For the text-containing cell, return its midpoint in (X, Y) coordinate format. 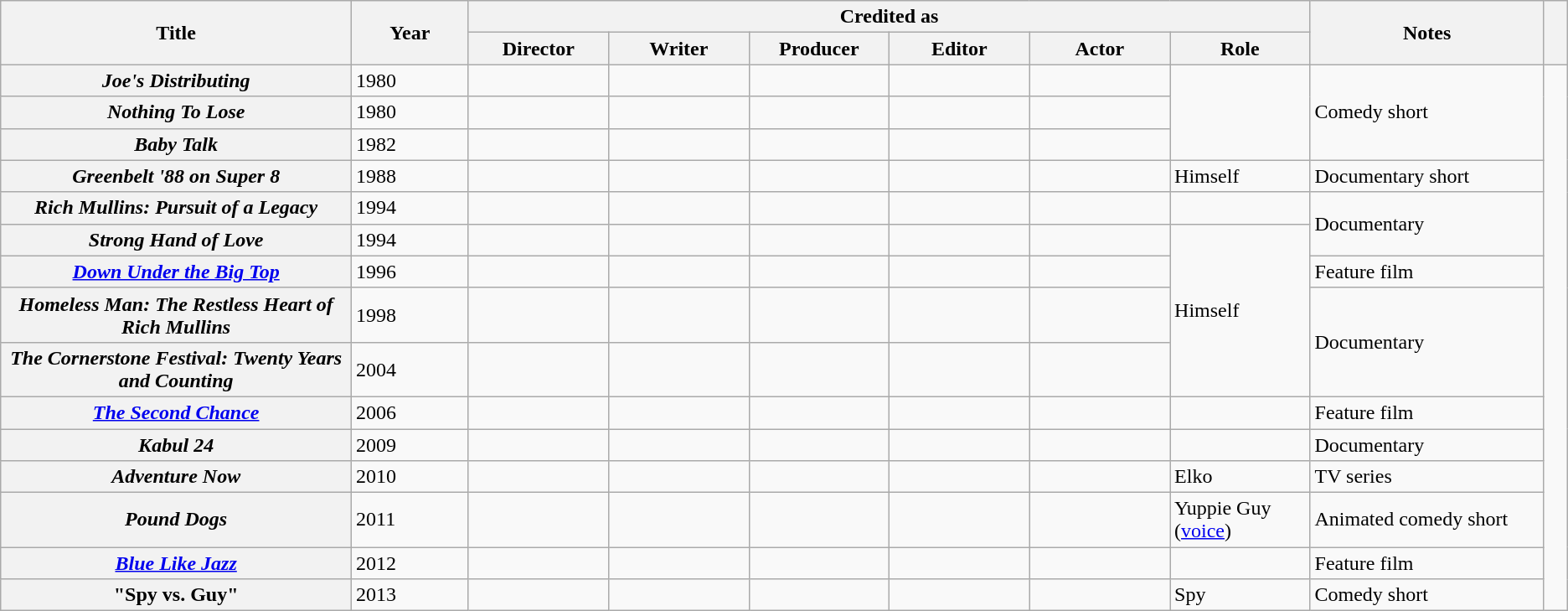
Adventure Now (176, 477)
1982 (410, 144)
Notes (1427, 33)
Yuppie Guy (voice) (1240, 520)
TV series (1427, 477)
Documentary short (1427, 176)
"Spy vs. Guy" (176, 595)
1998 (410, 315)
Baby Talk (176, 144)
Credited as (890, 17)
2010 (410, 477)
Director (538, 49)
2006 (410, 412)
Pound Dogs (176, 520)
Actor (1099, 49)
Homeless Man: The Restless Heart of Rich Mullins (176, 315)
Spy (1240, 595)
Role (1240, 49)
Year (410, 33)
Down Under the Big Top (176, 272)
Blue Like Jazz (176, 563)
Strong Hand of Love (176, 240)
Rich Mullins: Pursuit of a Legacy (176, 208)
The Second Chance (176, 412)
2013 (410, 595)
2012 (410, 563)
2009 (410, 445)
The Cornerstone Festival: Twenty Years and Counting (176, 369)
Joe's Distributing (176, 80)
Greenbelt '88 on Super 8 (176, 176)
Producer (819, 49)
Animated comedy short (1427, 520)
Title (176, 33)
2004 (410, 369)
Editor (960, 49)
Elko (1240, 477)
1988 (410, 176)
1996 (410, 272)
Nothing To Lose (176, 112)
2011 (410, 520)
Writer (678, 49)
Kabul 24 (176, 445)
